Extract the [x, y] coordinate from the center of the cell holding the provided text.  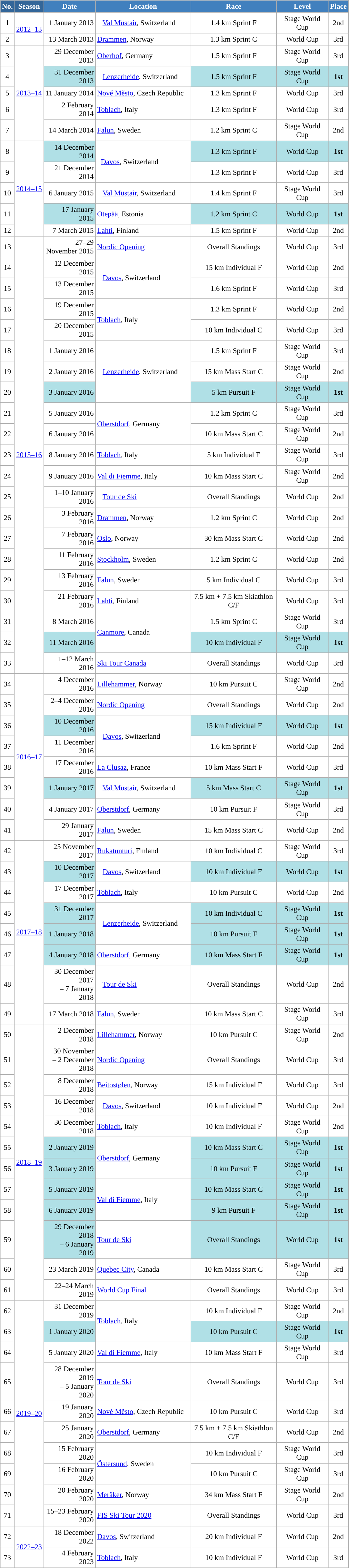
2 December 2018 [70, 1035]
3 January 2019 [70, 1169]
33 [7, 664]
21 December 2014 [70, 172]
16 December 2018 [70, 1106]
23 March 2019 [70, 1269]
28 December 2019– 5 January 2020 [70, 1382]
1 January 2020 [70, 1332]
38 [7, 767]
15 [7, 288]
12 [7, 230]
5 km Individual C [234, 580]
5 January 2016 [70, 413]
No. [7, 6]
1–10 January 2016 [70, 497]
31 December 2013 [70, 77]
56 [7, 1169]
55 [7, 1148]
18 [7, 351]
22 [7, 434]
4 February 2023 [70, 1557]
9 January 2016 [70, 476]
31 [7, 622]
2014–15 [29, 189]
48 [7, 984]
20 km Individual F [234, 1537]
37 [7, 747]
63 [7, 1332]
Season [29, 6]
Östersund, Sweden [143, 1463]
9 [7, 172]
25 January 2020 [70, 1432]
15–23 February 2020 [70, 1515]
16 [7, 309]
52 [7, 1085]
1–12 March 2016 [70, 664]
17 December 2016 [70, 767]
6 January 2016 [70, 434]
10 December 2016 [70, 725]
8 January 2016 [70, 455]
4 [7, 77]
27 [7, 538]
62 [7, 1311]
11 [7, 213]
3 [7, 56]
Ski Tour Canada [143, 664]
47 [7, 955]
34 [7, 684]
14 March 2014 [70, 130]
43 [7, 871]
44 [7, 892]
3 February 2016 [70, 517]
Oslo, Norway [143, 538]
7 [7, 130]
11 February 2016 [70, 559]
10 [7, 193]
40 [7, 809]
49 [7, 1014]
1 January 2017 [70, 788]
20 February 2020 [70, 1495]
6 January 2015 [70, 193]
29 January 2017 [70, 830]
Otepää, Estonia [143, 213]
Location [143, 6]
15 February 2020 [70, 1453]
27–29 November 2015 [70, 247]
1 January 2016 [70, 351]
5 January 2020 [70, 1352]
14 [7, 268]
34 km Mass Start F [234, 1495]
8 March 2016 [70, 622]
7 March 2015 [70, 230]
59 [7, 1239]
50 [7, 1035]
65 [7, 1382]
13 December 2015 [70, 288]
7 February 2016 [70, 538]
45 [7, 913]
14 December 2014 [70, 152]
4 December 2016 [70, 684]
2012–13 [29, 29]
32 [7, 642]
1 January 2018 [70, 934]
70 [7, 1495]
1.3 km Sprint C [234, 39]
11 December 2016 [70, 747]
Place [338, 6]
41 [7, 830]
28 [7, 559]
5 January 2019 [70, 1189]
FIS Ski Tour 2020 [143, 1515]
25 November 2017 [70, 851]
39 [7, 788]
2013–14 [29, 93]
18 December 2022 [70, 1537]
2 January 2016 [70, 371]
60 [7, 1269]
2–4 December 2016 [70, 705]
26 [7, 517]
25 [7, 497]
17 March 2018 [70, 1014]
4 January 2017 [70, 809]
21 February 2016 [70, 601]
29 December 2013 [70, 56]
2016–17 [29, 757]
2018–19 [29, 1162]
6 January 2019 [70, 1210]
54 [7, 1127]
69 [7, 1474]
30 [7, 601]
17 January 2015 [70, 213]
2 January 2019 [70, 1148]
8 [7, 152]
4 January 2018 [70, 955]
Canmore, Canada [143, 632]
Quebec City, Canada [143, 1269]
11 January 2014 [70, 93]
51 [7, 1060]
2 [7, 39]
1 January 2013 [70, 23]
13 March 2013 [70, 39]
10 December 2017 [70, 871]
21 [7, 413]
13 February 2016 [70, 580]
35 [7, 705]
71 [7, 1515]
20 [7, 393]
19 [7, 371]
53 [7, 1106]
2015–16 [29, 455]
3 January 2016 [70, 393]
World Cup Final [143, 1290]
64 [7, 1352]
17 December 2017 [70, 892]
Meråker, Norway [143, 1495]
9 km Pursuit F [234, 1210]
2017–18 [29, 932]
22–24 March 2019 [70, 1290]
20 December 2015 [70, 330]
5 km Individual F [234, 455]
58 [7, 1210]
19 January 2020 [70, 1412]
1.5 km Sprint C [234, 622]
46 [7, 934]
2 February 2014 [70, 110]
12 December 2015 [70, 268]
68 [7, 1453]
30 km Mass Start C [234, 538]
Race [234, 6]
Date [70, 6]
2019–20 [29, 1413]
5 km Mass Start C [234, 788]
11 March 2016 [70, 642]
29 December 2018– 6 January 2019 [70, 1239]
67 [7, 1432]
72 [7, 1537]
42 [7, 851]
29 [7, 580]
13 [7, 247]
61 [7, 1290]
5 km Pursuit F [234, 393]
19 December 2015 [70, 309]
24 [7, 476]
1 [7, 23]
73 [7, 1557]
Beitostølen, Norway [143, 1085]
Oberhof, Germany [143, 56]
66 [7, 1412]
Rukatunturi, Finland [143, 851]
Stockholm, Sweden [143, 559]
57 [7, 1189]
17 [7, 330]
36 [7, 725]
30 November– 2 December 2018 [70, 1060]
30 December 2017– 7 January 2018 [70, 984]
31 December 2017 [70, 913]
Level [303, 6]
2022–23 [29, 1547]
6 [7, 110]
16 February 2020 [70, 1474]
La Clusaz, France [143, 767]
8 December 2018 [70, 1085]
31 December 2019 [70, 1311]
30 December 2018 [70, 1127]
5 [7, 93]
23 [7, 455]
